Extract the [X, Y] coordinate from the center of the cell holding the provided text.  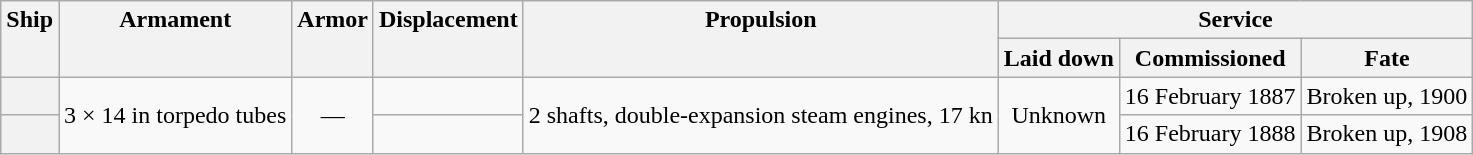
Broken up, 1908 [1387, 134]
16 February 1888 [1210, 134]
Armor [333, 39]
Unknown [1058, 115]
Ship [30, 39]
— [333, 115]
Laid down [1058, 58]
Displacement [448, 39]
16 February 1887 [1210, 96]
Commissioned [1210, 58]
Propulsion [760, 39]
Broken up, 1900 [1387, 96]
Service [1236, 20]
Armament [176, 39]
Fate [1387, 58]
2 shafts, double-expansion steam engines, 17 kn [760, 115]
3 × 14 in torpedo tubes [176, 115]
